Find where the given text appears and provide that cell's center as [x, y] coordinate. 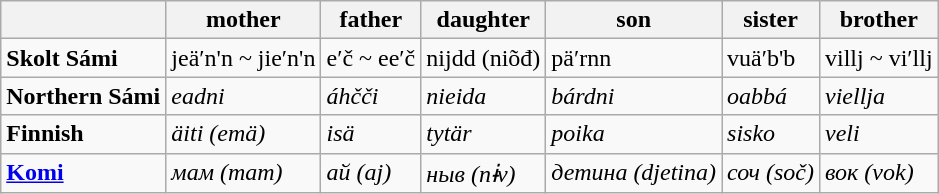
Skolt Sámi [84, 58]
daughter [484, 20]
áhčči [371, 96]
oabbá [771, 96]
nieida [484, 96]
villj ~ vi′llj [878, 58]
veli [878, 134]
мам (mam) [244, 173]
соч (soč) [771, 173]
viellja [878, 96]
isä [371, 134]
brother [878, 20]
pä′rnn [634, 58]
son [634, 20]
tytär [484, 134]
Northern Sámi [84, 96]
äiti (emä) [244, 134]
sister [771, 20]
Komi [84, 173]
bárdni [634, 96]
eadni [244, 96]
nijdd (niõđ) [484, 58]
ныв (nɨv) [484, 173]
вок (vok) [878, 173]
ай (aj) [371, 173]
детина (djetina) [634, 173]
e′č ~ ee′č [371, 58]
mother [244, 20]
sisko [771, 134]
jeä′n'n ~ jie′n'n [244, 58]
vuä′b'b [771, 58]
Finnish [84, 134]
poika [634, 134]
father [371, 20]
